Detect which cell encompasses the target text, then output its [x, y] center coordinate. 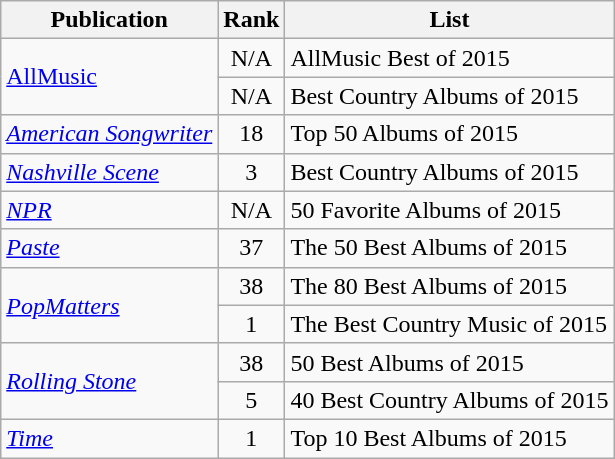
Paste [110, 248]
Nashville Scene [110, 172]
Time [110, 438]
Top 50 Albums of 2015 [450, 134]
Publication [110, 20]
Top 10 Best Albums of 2015 [450, 438]
50 Best Albums of 2015 [450, 362]
AllMusic [110, 77]
Rank [252, 20]
The 80 Best Albums of 2015 [450, 286]
PopMatters [110, 305]
American Songwriter [110, 134]
Rolling Stone [110, 381]
18 [252, 134]
3 [252, 172]
37 [252, 248]
The 50 Best Albums of 2015 [450, 248]
AllMusic Best of 2015 [450, 58]
List [450, 20]
5 [252, 400]
50 Favorite Albums of 2015 [450, 210]
NPR [110, 210]
40 Best Country Albums of 2015 [450, 400]
The Best Country Music of 2015 [450, 324]
